Search for the cell housing the specified text and yield its (X, Y) center coordinate. 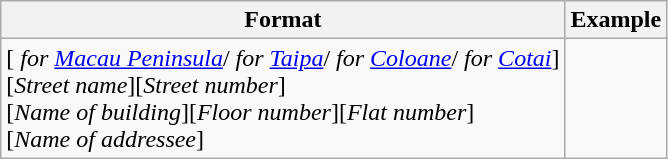
Example (616, 20)
Format (283, 20)
[ for Macau Peninsula/ for Taipa/ for Coloane/ for Cotai][Street name][Street number][Name of building][Floor number][Flat number][Name of addressee] (283, 98)
